Determine the (x, y) coordinate at the center of the cell enclosing the given text.  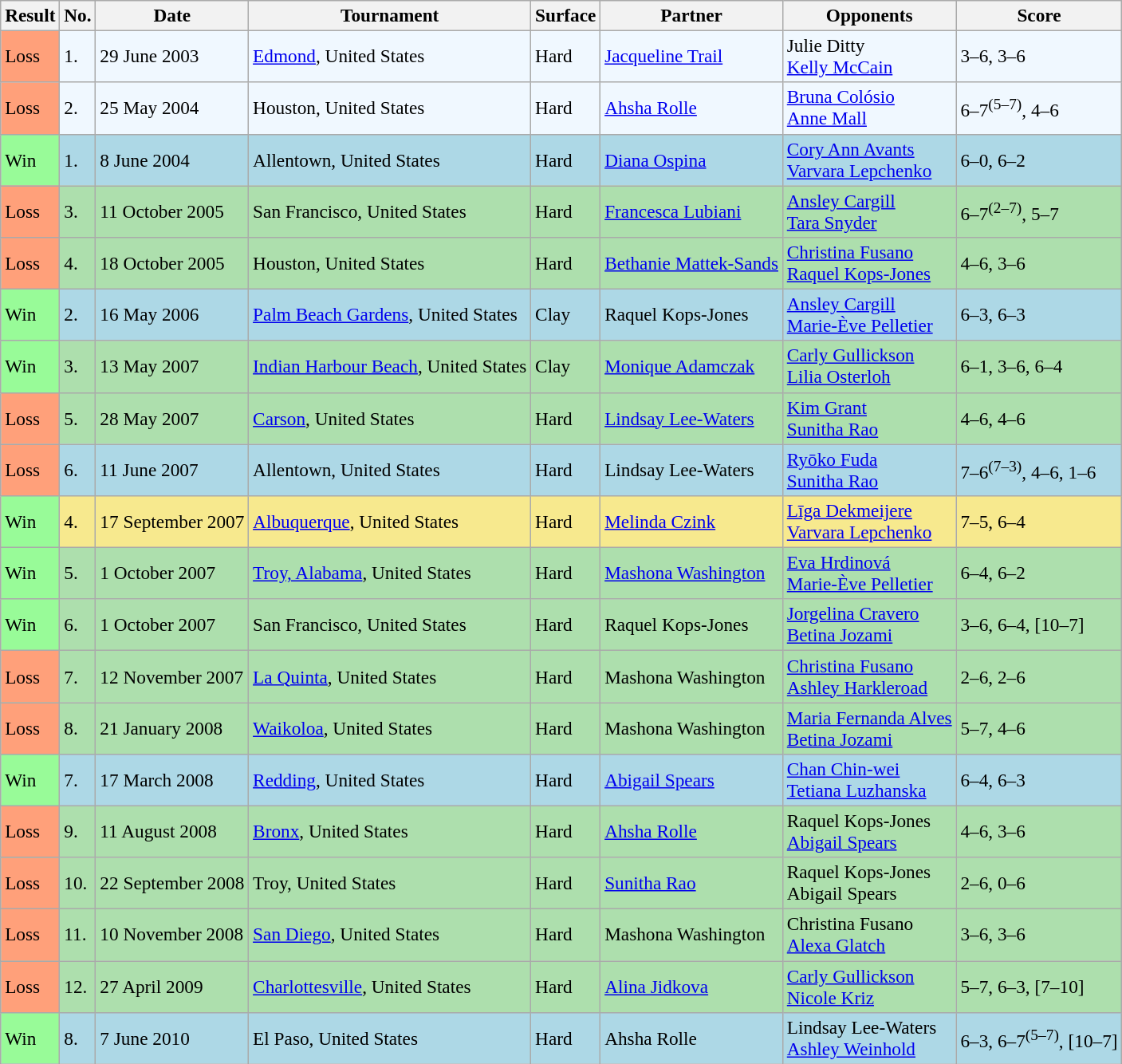
Bronx, United States (390, 831)
22 September 2008 (172, 884)
8 June 2004 (172, 160)
Ansley Cargill Marie-Ève Pelletier (869, 314)
11 October 2005 (172, 211)
Kim Grant Sunitha Rao (869, 418)
Chan Chin-wei Tetiana Luzhanska (869, 780)
Jorgelina Cravero Betina Jozami (869, 625)
Christina Fusano Raquel Kops-Jones (869, 263)
Opponents (869, 15)
Monique Adamczak (692, 367)
Līga Dekmeijere Varvara Lepchenko (869, 522)
Francesca Lubiani (692, 211)
12. (78, 986)
13 May 2007 (172, 367)
Edmond, United States (390, 56)
5–7, 6–3, [7–10] (1039, 986)
Alina Jidkova (692, 986)
2–6, 2–6 (1039, 676)
Carson, United States (390, 418)
4–6, 4–6 (1039, 418)
16 May 2006 (172, 314)
Lindsay Lee-Waters Ashley Weinhold (869, 1038)
Christina Fusano Alexa Glatch (869, 935)
17 March 2008 (172, 780)
Redding, United States (390, 780)
Bethanie Mattek-Sands (692, 263)
Eva Hrdinová Marie-Ève Pelletier (869, 573)
6–4, 6–2 (1039, 573)
Waikoloa, United States (390, 727)
Diana Ospina (692, 160)
11 August 2008 (172, 831)
San Diego, United States (390, 935)
Melinda Czink (692, 522)
6–3, 6–7(5–7), [10–7] (1039, 1038)
Troy, United States (390, 884)
Charlottesville, United States (390, 986)
Cory Ann Avants Varvara Lepchenko (869, 160)
10. (78, 884)
Ansley Cargill Tara Snyder (869, 211)
Date (172, 15)
11 June 2007 (172, 469)
6–7(5–7), 4–6 (1039, 108)
Abigail Spears (692, 780)
El Paso, United States (390, 1038)
6–7(2–7), 5–7 (1039, 211)
12 November 2007 (172, 676)
Maria Fernanda Alves Betina Jozami (869, 727)
27 April 2009 (172, 986)
5–7, 4–6 (1039, 727)
28 May 2007 (172, 418)
Score (1039, 15)
Indian Harbour Beach, United States (390, 367)
18 October 2005 (172, 263)
3–6, 6–4, [10–7] (1039, 625)
11. (78, 935)
Result (30, 15)
Albuquerque, United States (390, 522)
Christina Fusano Ashley Harkleroad (869, 676)
17 September 2007 (172, 522)
Jacqueline Trail (692, 56)
7–5, 6–4 (1039, 522)
29 June 2003 (172, 56)
7–6(7–3), 4–6, 1–6 (1039, 469)
10 November 2008 (172, 935)
21 January 2008 (172, 727)
6–3, 6–3 (1039, 314)
Tournament (390, 15)
7 June 2010 (172, 1038)
9. (78, 831)
25 May 2004 (172, 108)
Ryōko Fuda Sunitha Rao (869, 469)
Carly Gullickson Lilia Osterloh (869, 367)
6–1, 3–6, 6–4 (1039, 367)
Bruna Colósio Anne Mall (869, 108)
6–0, 6–2 (1039, 160)
Sunitha Rao (692, 884)
Surface (566, 15)
Partner (692, 15)
Julie Ditty Kelly McCain (869, 56)
No. (78, 15)
Carly Gullickson Nicole Kriz (869, 986)
Palm Beach Gardens, United States (390, 314)
Troy, Alabama, United States (390, 573)
La Quinta, United States (390, 676)
2–6, 0–6 (1039, 884)
6–4, 6–3 (1039, 780)
